Pinpoint the cell where the given text exists, returning its (x, y) midpoint coordinate. 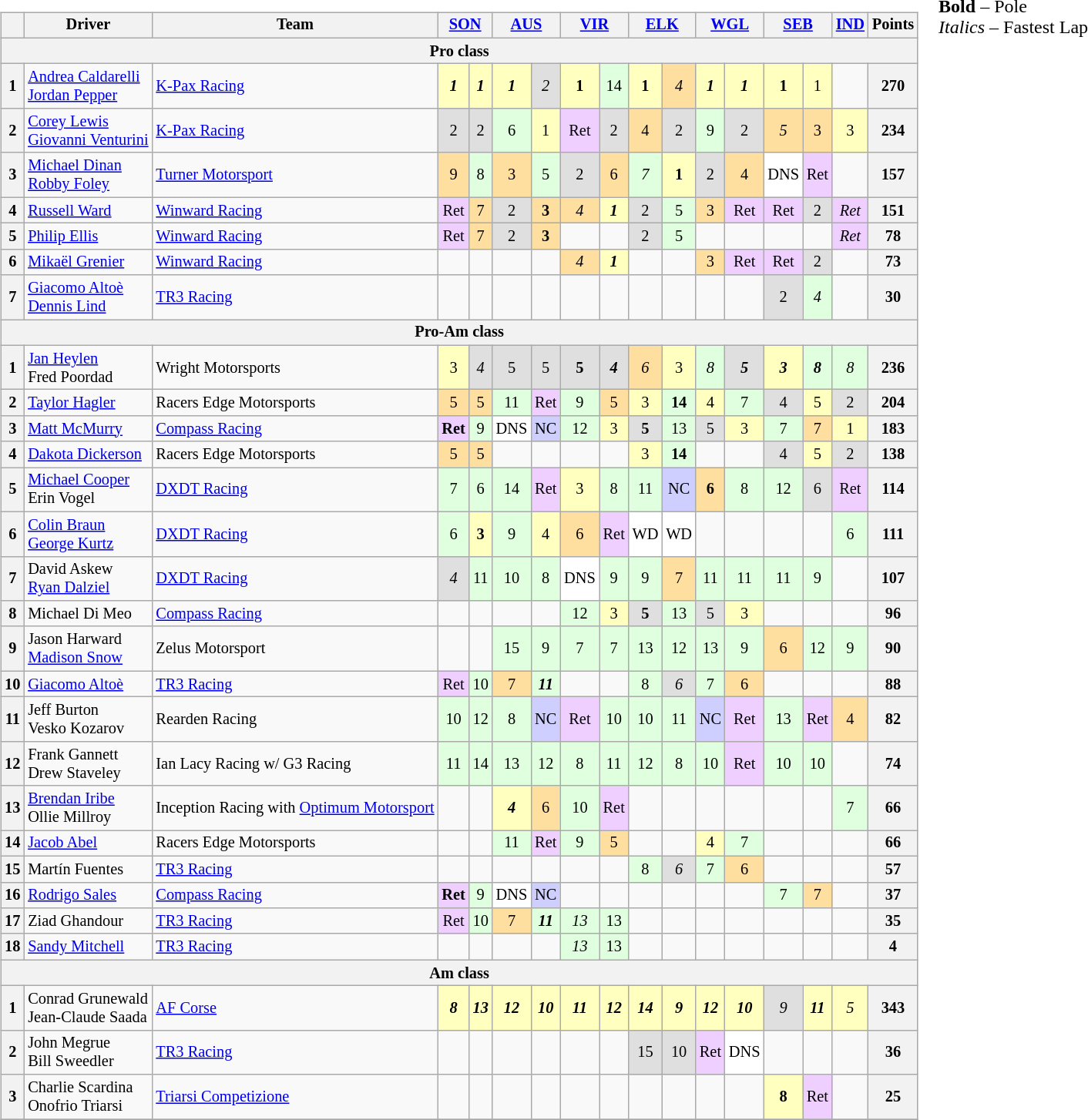
Michael Cooper Erin Vogel (88, 490)
Brendan Iribe Ollie Millroy (88, 808)
David Askew Ryan Dalziel (88, 578)
151 (893, 210)
Michael Dinan Robby Foley (88, 175)
Zelus Motorsport (294, 649)
Martín Fuentes (88, 869)
37 (893, 895)
Am class (459, 973)
Frank Gannett Drew Staveley (88, 763)
35 (893, 921)
114 (893, 490)
Turner Motorsport (294, 175)
Conrad Grunewald Jean-Claude Saada (88, 1008)
16 (12, 895)
Sandy Mitchell (88, 947)
Jan Heylen Fred Poordad (88, 367)
Ian Lacy Racing w/ G3 Racing (294, 763)
57 (893, 869)
Andrea Caldarelli Jordan Pepper (88, 86)
Russell Ward (88, 210)
Triarsi Competizione (294, 1097)
Rearden Racing (294, 719)
Mikaël Grenier (88, 262)
Pro class (459, 51)
270 (893, 86)
Giacomo Altoè (88, 684)
138 (893, 454)
ELK (663, 25)
Giacomo Altoè Dennis Lind (88, 297)
Jeff Burton Vesko Kozarov (88, 719)
25 (893, 1097)
WGL (730, 25)
Michael Di Meo (88, 614)
343 (893, 1008)
AUS (526, 25)
90 (893, 649)
74 (893, 763)
18 (12, 947)
17 (12, 921)
234 (893, 131)
John Megrue Bill Sweedler (88, 1052)
204 (893, 403)
183 (893, 429)
Pro-Am class (459, 333)
AF Corse (294, 1008)
Inception Racing with Optimum Motorsport (294, 808)
VIR (594, 25)
78 (893, 236)
Rodrigo Sales (88, 895)
73 (893, 262)
Jacob Abel (88, 843)
107 (893, 578)
82 (893, 719)
Philip Ellis (88, 236)
Taylor Hagler (88, 403)
Driver (88, 25)
SEB (798, 25)
96 (893, 614)
Jason Harward Madison Snow (88, 649)
Wright Motorsports (294, 367)
Dakota Dickerson (88, 454)
36 (893, 1052)
Matt McMurry (88, 429)
Corey Lewis Giovanni Venturini (88, 131)
Colin Braun George Kurtz (88, 534)
157 (893, 175)
Team (294, 25)
SON (465, 25)
30 (893, 297)
236 (893, 367)
111 (893, 534)
IND (851, 25)
88 (893, 684)
Charlie Scardina Onofrio Triarsi (88, 1097)
Points (893, 25)
Ziad Ghandour (88, 921)
